For the text-containing cell, return its midpoint in (X, Y) coordinate format. 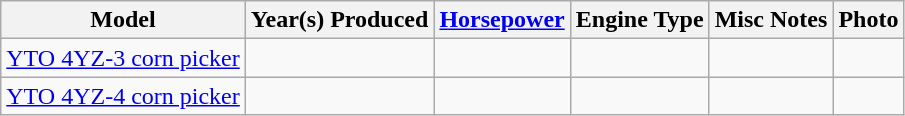
YTO 4YZ-3 corn picker (124, 58)
Horsepower (502, 20)
YTO 4YZ-4 corn picker (124, 96)
Misc Notes (771, 20)
Photo (868, 20)
Year(s) Produced (340, 20)
Model (124, 20)
Engine Type (640, 20)
